Detect which cell encompasses the target text, then output its (X, Y) center coordinate. 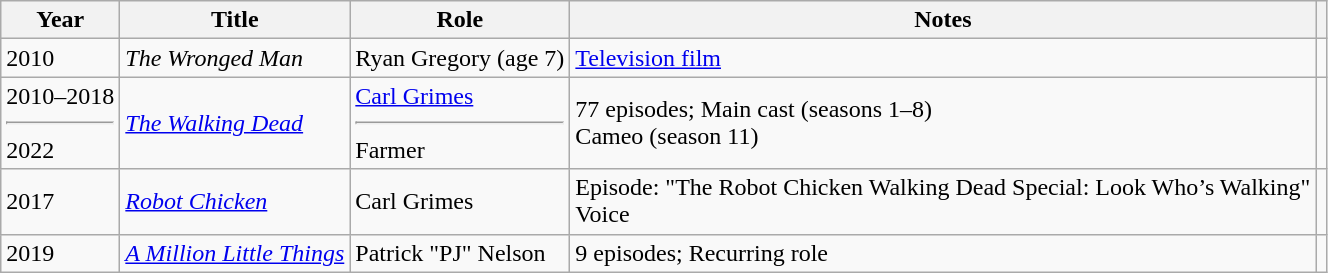
2010 (60, 58)
Notes (943, 20)
The Wronged Man (235, 58)
Patrick "PJ" Nelson (460, 253)
Title (235, 20)
Carl Grimes (460, 202)
Robot Chicken (235, 202)
The Walking Dead (235, 123)
Ryan Gregory (age 7) (460, 58)
Role (460, 20)
Carl Grimes Farmer (460, 123)
Year (60, 20)
77 episodes; Main cast (seasons 1–8)Cameo (season 11) (943, 123)
2019 (60, 253)
Television film (943, 58)
A Million Little Things (235, 253)
2017 (60, 202)
2010–2018 2022 (60, 123)
Episode: "The Robot Chicken Walking Dead Special: Look Who’s Walking"Voice (943, 202)
9 episodes; Recurring role (943, 253)
